Provide the (X, Y) coordinate of the cell's center where the given text is located.  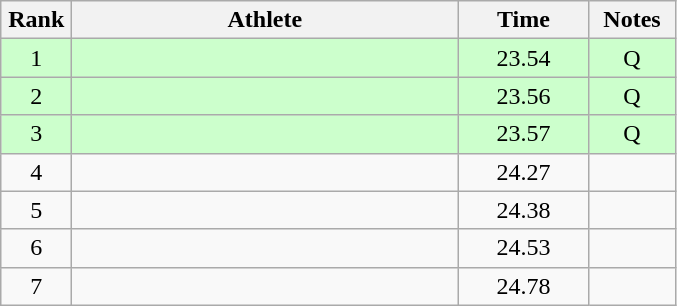
24.27 (524, 172)
23.54 (524, 58)
23.56 (524, 96)
Athlete (265, 20)
2 (36, 96)
Rank (36, 20)
5 (36, 210)
7 (36, 286)
6 (36, 248)
24.53 (524, 248)
1 (36, 58)
24.78 (524, 286)
3 (36, 134)
24.38 (524, 210)
23.57 (524, 134)
Notes (632, 20)
Time (524, 20)
4 (36, 172)
